Return (X, Y) of the center of cell containing provided text 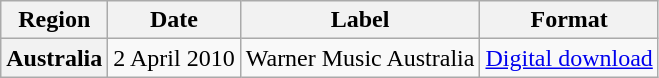
Date (174, 20)
Digital download (569, 58)
Warner Music Australia (360, 58)
2 April 2010 (174, 58)
Format (569, 20)
Region (54, 20)
Label (360, 20)
Australia (54, 58)
